Return the [x, y] coordinate for the center point of the cell that contains the specified text.  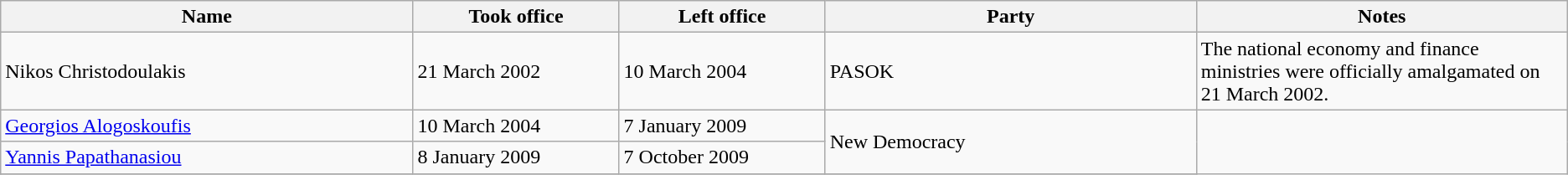
Name [207, 17]
Left office [722, 17]
7 October 2009 [722, 157]
Yannis Papathanasiou [207, 157]
8 January 2009 [516, 157]
New Democracy [1010, 142]
Nikos Christodoulakis [207, 71]
Party [1010, 17]
PASOK [1010, 71]
7 January 2009 [722, 126]
21 March 2002 [516, 71]
Took office [516, 17]
Notes [1382, 17]
Georgios Alogoskoufis [207, 126]
The national economy and finance ministries were officially amalgamated on 21 March 2002. [1382, 71]
